For the text-containing cell, return its midpoint in (X, Y) coordinate format. 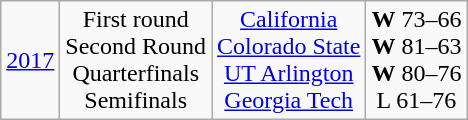
CaliforniaColorado StateUT ArlingtonGeorgia Tech (289, 60)
W 73–66W 81–63W 80–76L 61–76 (416, 60)
2017 (30, 60)
First roundSecond RoundQuarterfinalsSemifinals (136, 60)
